Output the [x, y] coordinate of the center of the cell containing the given text.  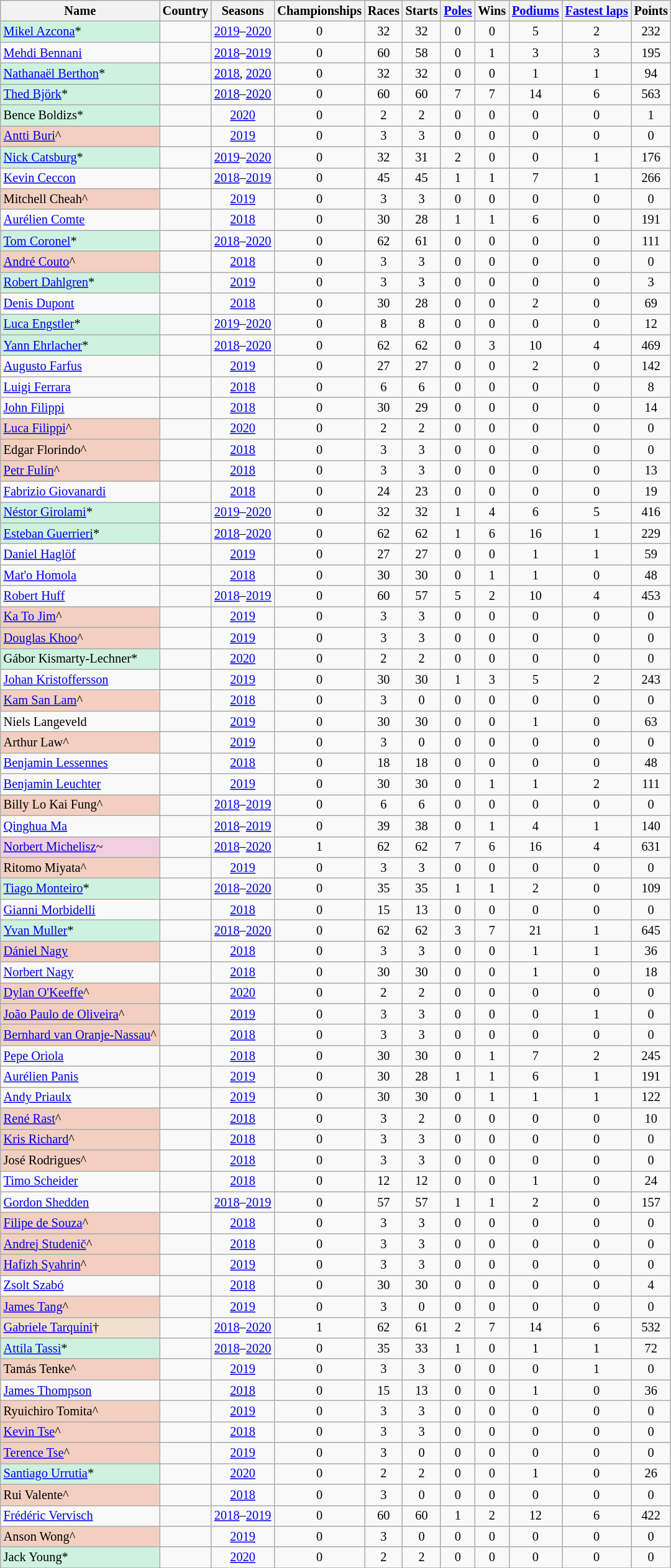
469 [651, 345]
39 [384, 826]
Yann Ehrlacher* [80, 345]
René Rast^ [80, 1118]
195 [651, 53]
Rui Valente^ [80, 1495]
Gábor Kismarty-Lechner* [80, 659]
245 [651, 1056]
Norbert Nagy [80, 972]
58 [422, 53]
Douglas Khoo^ [80, 638]
Néstor Girolami* [80, 512]
Kevin Tse^ [80, 1432]
532 [651, 1328]
Dániel Nagy [80, 951]
Tamás Tenke^ [80, 1369]
Denis Dupont [80, 304]
Esteban Guerrieri* [80, 533]
Gordon Shedden [80, 1202]
416 [651, 512]
Petr Fulín^ [80, 471]
André Couto^ [80, 261]
63 [651, 722]
422 [651, 1516]
33 [422, 1348]
Nick Catsburg* [80, 157]
Antti Buri^ [80, 136]
232 [651, 32]
Terence Tse^ [80, 1453]
James Tang^ [80, 1307]
Qinghua Ma [80, 826]
Podiums [536, 11]
Norbert Michelisz~ [80, 847]
Championships [319, 11]
94 [651, 73]
Ritomo Miyata^ [80, 868]
Anson Wong^ [80, 1536]
38 [422, 826]
Mehdi Bennani [80, 53]
Johan Kristoffersson [80, 679]
Filipe de Souza^ [80, 1223]
Country [185, 11]
Timo Scheider [80, 1181]
140 [651, 826]
2018, 2020 [242, 73]
243 [651, 679]
Aurélien Panis [80, 1077]
João Paulo de Oliveira^ [80, 1014]
229 [651, 533]
Thed Björk* [80, 94]
Attila Tassi* [80, 1348]
563 [651, 94]
Frédéric Vervisch [80, 1516]
109 [651, 889]
Daniel Haglöf [80, 554]
Ka To Jim^ [80, 617]
Benjamin Leuchter [80, 784]
Robert Dahlgren* [80, 283]
Billy Lo Kai Fung^ [80, 805]
James Thompson [80, 1390]
Fabrizio Giovanardi [80, 491]
122 [651, 1097]
Pepe Oriola [80, 1056]
Races [384, 11]
Kris Richard^ [80, 1140]
Andrej Studenič^ [80, 1244]
26 [651, 1474]
142 [651, 366]
31 [422, 157]
631 [651, 847]
Kevin Ceccon [80, 178]
19 [651, 491]
69 [651, 304]
Fastest laps [596, 11]
Zsolt Szabó [80, 1285]
Luigi Ferrara [80, 387]
Luca Engstler* [80, 324]
Niels Langeveld [80, 722]
José Rodrigues^ [80, 1160]
Dylan O'Keeffe^ [80, 993]
Mikel Azcona* [80, 32]
Luca Filippi^ [80, 428]
Tom Coronel* [80, 241]
Bernhard van Oranje-Nassau^ [80, 1035]
Points [651, 11]
Name [80, 11]
266 [651, 178]
157 [651, 1202]
59 [651, 554]
Aurélien Comte [80, 220]
John Filippi [80, 408]
Benjamin Lessennes [80, 763]
Nathanaël Berthon* [80, 73]
Andy Priaulx [80, 1097]
Kam San Lam^ [80, 700]
Jack Young* [80, 1557]
Robert Huff [80, 596]
Santiago Urrutia* [80, 1474]
Hafizh Syahrin^ [80, 1265]
Edgar Florindo^ [80, 450]
23 [422, 491]
21 [536, 930]
Poles [457, 11]
Bence Boldizs* [80, 116]
Mat'o Homola [80, 575]
Starts [422, 11]
645 [651, 930]
Ryuichiro Tomita^ [80, 1411]
29 [422, 408]
72 [651, 1348]
Mitchell Cheah^ [80, 199]
Augusto Farfus [80, 366]
Gabriele Tarquini† [80, 1328]
Seasons [242, 11]
Tiago Monteiro* [80, 889]
Gianni Morbidelli [80, 910]
Yvan Muller* [80, 930]
453 [651, 596]
Wins [492, 11]
Arthur Law^ [80, 742]
176 [651, 157]
